Extract the [X, Y] coordinate from the center of the cell holding the provided text.  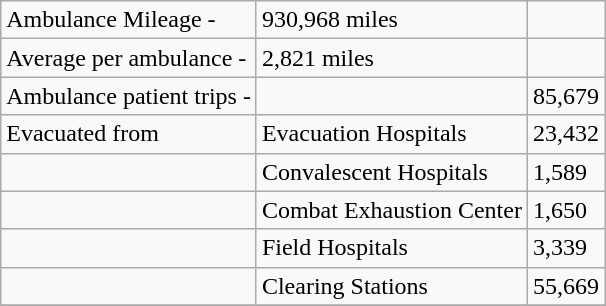
85,679 [566, 96]
Combat Exhaustion Center [392, 210]
2,821 miles [392, 58]
Convalescent Hospitals [392, 172]
1,650 [566, 210]
Clearing Stations [392, 286]
Ambulance patient trips - [129, 96]
Evacuation Hospitals [392, 134]
23,432 [566, 134]
930,968 miles [392, 20]
1,589 [566, 172]
Field Hospitals [392, 248]
55,669 [566, 286]
Ambulance Mileage - [129, 20]
Evacuated from [129, 134]
3,339 [566, 248]
Average per ambulance - [129, 58]
